From the cell containing the given text, extract its center point as (X, Y) coordinate. 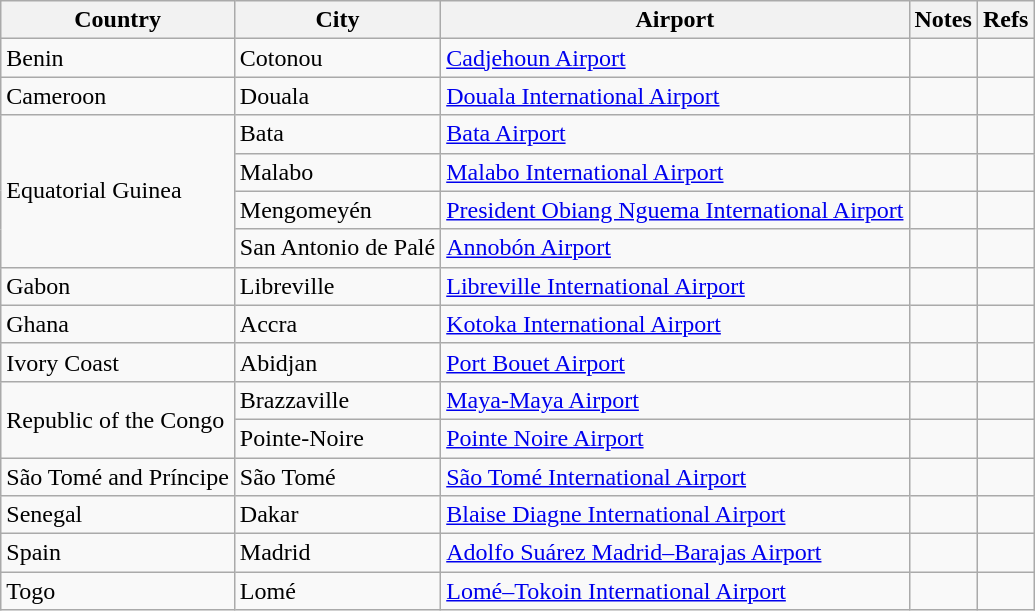
Ghana (118, 324)
Mengomeyén (337, 210)
Cotonou (337, 58)
Spain (118, 553)
Equatorial Guinea (118, 191)
Dakar (337, 515)
San Antonio de Palé (337, 248)
Douala International Airport (675, 96)
Cameroon (118, 96)
Malabo (337, 172)
Country (118, 20)
Pointe Noire Airport (675, 438)
Senegal (118, 515)
São Tomé and Príncipe (118, 477)
Accra (337, 324)
São Tomé (337, 477)
Douala (337, 96)
Pointe-Noire (337, 438)
Port Bouet Airport (675, 362)
Blaise Diagne International Airport (675, 515)
City (337, 20)
Abidjan (337, 362)
Refs (1005, 20)
Lomé (337, 591)
Brazzaville (337, 400)
Togo (118, 591)
Gabon (118, 286)
Cadjehoun Airport (675, 58)
Kotoka International Airport (675, 324)
Bata Airport (675, 134)
Madrid (337, 553)
Ivory Coast (118, 362)
Benin (118, 58)
Maya-Maya Airport (675, 400)
Libreville International Airport (675, 286)
Adolfo Suárez Madrid–Barajas Airport (675, 553)
Notes (943, 20)
São Tomé International Airport (675, 477)
Airport (675, 20)
Libreville (337, 286)
Malabo International Airport (675, 172)
Lomé–Tokoin International Airport (675, 591)
President Obiang Nguema International Airport (675, 210)
Bata (337, 134)
Annobón Airport (675, 248)
Republic of the Congo (118, 419)
